Return the [x, y] coordinate for the center point of the cell that contains the specified text.  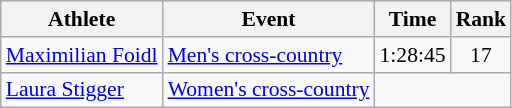
17 [482, 55]
Time [413, 19]
Maximilian Foidl [82, 55]
1:28:45 [413, 55]
Laura Stigger [82, 90]
Women's cross-country [269, 90]
Athlete [82, 19]
Event [269, 19]
Rank [482, 19]
Men's cross-country [269, 55]
